Detect which cell encompasses the target text, then output its (X, Y) center coordinate. 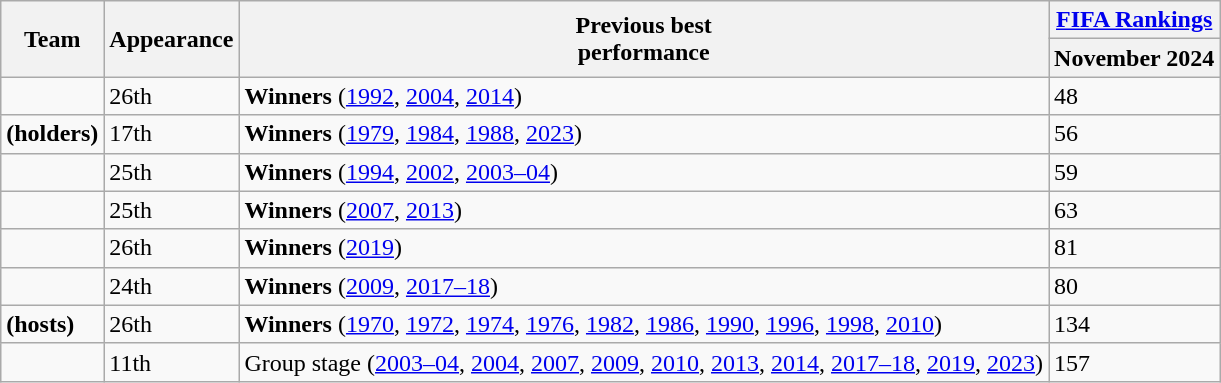
Winners (1994, 2002, 2003–04) (644, 172)
November 2024 (1134, 58)
Winners (1970, 1972, 1974, 1976, 1982, 1986, 1990, 1996, 1998, 2010) (644, 324)
24th (172, 286)
Winners (2009, 2017–18) (644, 286)
(holders) (52, 134)
56 (1134, 134)
Winners (1992, 2004, 2014) (644, 96)
Group stage (2003–04, 2004, 2007, 2009, 2010, 2013, 2014, 2017–18, 2019, 2023) (644, 362)
FIFA Rankings (1134, 20)
81 (1134, 248)
Previous bestperformance (644, 39)
Winners (2019) (644, 248)
134 (1134, 324)
59 (1134, 172)
157 (1134, 362)
11th (172, 362)
Appearance (172, 39)
(hosts) (52, 324)
Team (52, 39)
80 (1134, 286)
63 (1134, 210)
Winners (1979, 1984, 1988, 2023) (644, 134)
48 (1134, 96)
17th (172, 134)
Winners (2007, 2013) (644, 210)
